Provide the [x, y] coordinate of the cell's center where the given text is located.  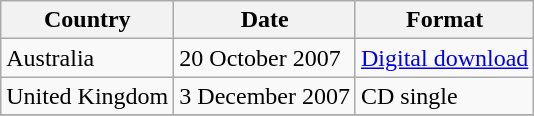
Country [88, 20]
Format [444, 20]
20 October 2007 [265, 58]
Australia [88, 58]
Digital download [444, 58]
Date [265, 20]
United Kingdom [88, 96]
CD single [444, 96]
3 December 2007 [265, 96]
